Scan for the cell matching the given text and deliver its [X, Y] coordinate at center. 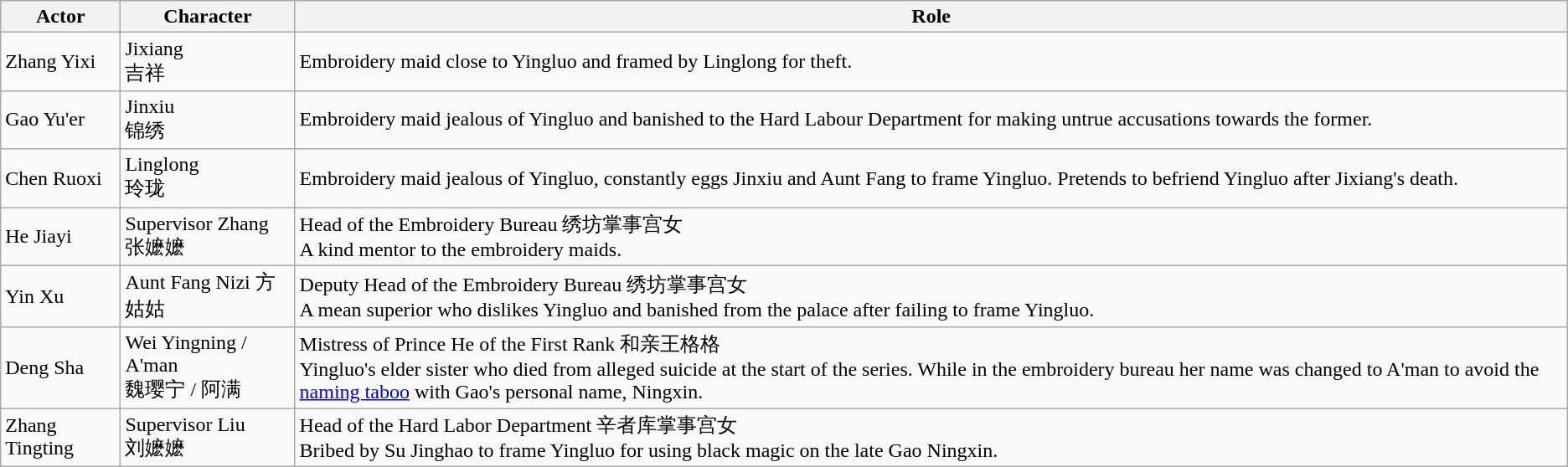
Aunt Fang Nizi 方姑姑 [208, 296]
Actor [60, 17]
Head of the Embroidery Bureau 绣坊掌事宫女A kind mentor to the embroidery maids. [931, 237]
Embroidery maid jealous of Yingluo, constantly eggs Jinxiu and Aunt Fang to frame Yingluo. Pretends to befriend Yingluo after Jixiang's death. [931, 178]
He Jiayi [60, 237]
Supervisor Zhang张嬷嬷 [208, 237]
Embroidery maid jealous of Yingluo and banished to the Hard Labour Department for making untrue accusations towards the former. [931, 120]
Head of the Hard Labor Department 辛者库掌事宫女Bribed by Su Jinghao to frame Yingluo for using black magic on the late Gao Ningxin. [931, 438]
Supervisor Liu刘嬷嬷 [208, 438]
Yin Xu [60, 296]
Linglong玲珑 [208, 178]
Gao Yu'er [60, 120]
Jixiang吉祥 [208, 62]
Character [208, 17]
Wei Yingning / A'man魏璎宁 / 阿满 [208, 368]
Role [931, 17]
Deputy Head of the Embroidery Bureau 绣坊掌事宫女A mean superior who dislikes Yingluo and banished from the palace after failing to frame Yingluo. [931, 296]
Zhang Tingting [60, 438]
Zhang Yixi [60, 62]
Chen Ruoxi [60, 178]
Deng Sha [60, 368]
Embroidery maid close to Yingluo and framed by Linglong for theft. [931, 62]
Jinxiu锦绣 [208, 120]
